Provide the (x, y) coordinate of the cell's center where the given text is located.  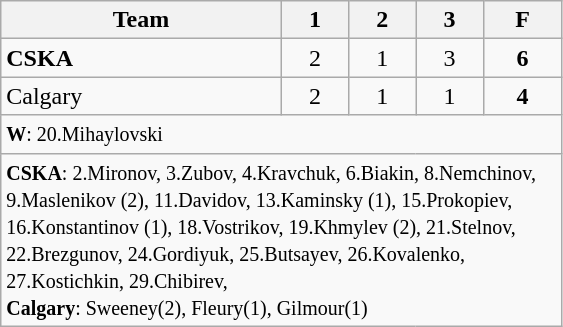
Calgary (141, 96)
CSKA (141, 58)
4 (522, 96)
W: 20.Mihaylovski (282, 134)
Team (141, 20)
F (522, 20)
6 (522, 58)
